Extract the (x, y) coordinate from the center of the cell holding the provided text.  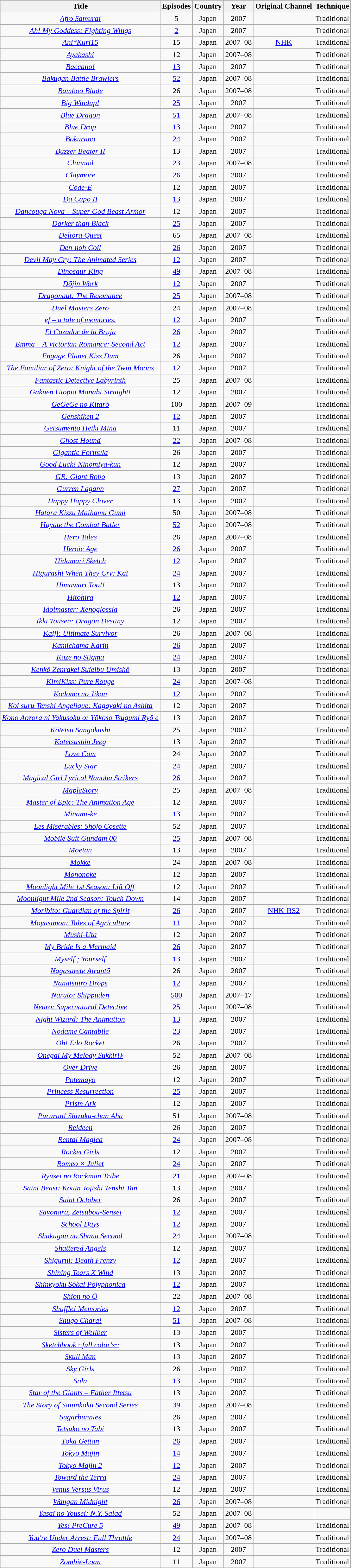
Sketchbook ~full color's~ (80, 1345)
Moonlight Mile 1st Season: Lift Off (80, 886)
Episodes (177, 6)
21 (177, 1176)
Ryūsei no Rockman Tribe (80, 1176)
Dragonaut: The Resonance (80, 296)
The Familiar of Zero: Knight of the Twin Moons (80, 368)
Prism Ark (80, 1103)
Shuffle! Memories (80, 1309)
Gigantic Formula (80, 452)
50 (177, 513)
GeGeGe no Kitarō (80, 404)
Happy Happy Clover (80, 500)
Sola (80, 1381)
Hayate the Combat Butler (80, 525)
Sky Girls (80, 1369)
Kamichama Karin (80, 645)
Big Windup! (80, 103)
Neuro: Supernatural Detective (80, 1007)
Lucky Star (80, 766)
Gurren Lagann (80, 488)
KimiKiss: Pure Rouge (80, 681)
Magical Girl Lyrical Nanoha Strikers (80, 778)
Shugo Chara! (80, 1321)
Onegai My Melody Sukkiri♪ (80, 1055)
Da Capo II (80, 199)
Ikki Tousen: Dragon Destiny (80, 621)
Duel Masters Zero (80, 308)
You're Under Arrest: Full Throttle (80, 1538)
Engage Planet Kiss Dum (80, 356)
Baccano! (80, 67)
Code-E (80, 187)
Night Wizard: The Animation (80, 1019)
Tokyo Majin 2 (80, 1465)
MapleStory (80, 790)
Pururun! Shizuku-chan Aha (80, 1115)
27 (177, 488)
5 (177, 18)
Mononoke (80, 874)
Hitohira (80, 597)
Shakugan no Shana Second (80, 1236)
Claymore (80, 175)
My Bride Is a Mermaid (80, 947)
Ah! My Goddess: Fighting Wings (80, 30)
Oh! Edo Rocket (80, 1043)
Dancouga Nova – Super God Beast Armor (80, 211)
Zombie-Loan (80, 1562)
Kodomo no Jikan (80, 693)
Reideen (80, 1128)
Hidamari Sketch (80, 561)
500 (177, 995)
Tokyo Majin (80, 1453)
Clannad (80, 163)
Skull Man (80, 1357)
Bamboo Blade (80, 91)
15 (177, 42)
Les Misérables: Shōjo Cosette (80, 826)
Rental Magica (80, 1140)
Heroic Age (80, 549)
Devil May Cry: The Animated Series (80, 259)
Moyasimon: Tales of Agriculture (80, 923)
Toward the Terra (80, 1477)
Shining Tears X Wind (80, 1272)
Moribito: Guardian of the Spirit (80, 910)
Technique (332, 6)
Love Com (80, 754)
Venus Versus Virus (80, 1489)
39 (177, 1405)
Star of the Giants – Father Ittetsu (80, 1393)
Ayakashi (80, 54)
The Story of Saiunkoku Second Series (80, 1405)
School Days (80, 1224)
Darker than Black (80, 223)
Hero Tales (80, 537)
Country (208, 6)
Good Luck! Ninomiya-kun (80, 464)
Yes! PreCure 5 (80, 1526)
Zero Duel Masters (80, 1550)
Shion no Ō (80, 1296)
Year (239, 6)
Higurashi When They Cry: Kai (80, 573)
Ghost Hound (80, 440)
100 (177, 404)
Kotetsushin Jeeg (80, 742)
2 (177, 30)
Moetan (80, 850)
Nodame Cantabile (80, 1031)
Den-noh Coil (80, 247)
Princess Resurrection (80, 1091)
Moonlight Mile 2nd Season: Touch Down (80, 898)
Yasai no Yousei: N.Y. Salad (80, 1514)
Saint October (80, 1200)
Deltora Quest (80, 235)
Bokurano (80, 139)
Kenkō Zenrakei Suieibu Umishō (80, 669)
Emma – A Victorian Romance: Second Act (80, 344)
Shigurui: Death Frenzy (80, 1260)
Romeo × Juliet (80, 1164)
Mushi-Uta (80, 935)
Saint Beast: Kouin Jojishi Tenshi Tan (80, 1188)
Nanatsuiro Drops (80, 983)
2007–09 (239, 404)
Himawari Too!! (80, 585)
Shinkyoku Sōkai Polyphonica (80, 1284)
Original Channel (284, 6)
Over Drive (80, 1067)
Rocket Girls (80, 1152)
Sisters of Wellber (80, 1333)
Master of Epic: The Animation Age (80, 802)
Dōjin Work (80, 284)
Dinosaur King (80, 271)
El Cazador de la Bruja (80, 332)
Title (80, 6)
Fantastic Detective Labyrinth (80, 380)
Idolmaster: Xenoglossia (80, 609)
Bakugan Battle Brawlers (80, 79)
Buzzer Beater II (80, 151)
Tetsuko no Tabi (80, 1429)
Mobile Suit Gundam 00 (80, 838)
Sugarbunnies (80, 1417)
Koi suru Tenshi Angelique: Kagayaki no Ashita (80, 705)
Wangan Midnight (80, 1501)
Gakuen Utopia Manabi Straight! (80, 392)
Blue Drop (80, 127)
Shattered Angels (80, 1248)
Getsumento Heiki Mina (80, 428)
Myself ; Yourself (80, 959)
NHK (284, 42)
Sayonara, Zetsubou-Sensei (80, 1212)
65 (177, 235)
2007–17 (239, 995)
Hatara Kizzu Maihamu Gumi (80, 513)
ef – a tale of memories. (80, 320)
Kono Aozora ni Yakusoku o: Yōkoso Tsugumi Ryō e (80, 717)
Minami-ke (80, 814)
Genshiken 2 (80, 416)
GR: Giant Robo (80, 476)
NHK-BS2 (284, 910)
Tōka Gettan (80, 1441)
Nagasarete Airantō (80, 971)
Blue Dragon (80, 115)
Afro Samurai (80, 18)
Kaiji: Ultimate Survivor (80, 633)
Kōtetsu Sangokushi (80, 730)
Ani*Kuri15 (80, 42)
Naruto: Shippuden (80, 995)
Mokke (80, 862)
Potemayo (80, 1079)
Kaze no Stigma (80, 657)
